For the text-containing cell, return its midpoint in (x, y) coordinate format. 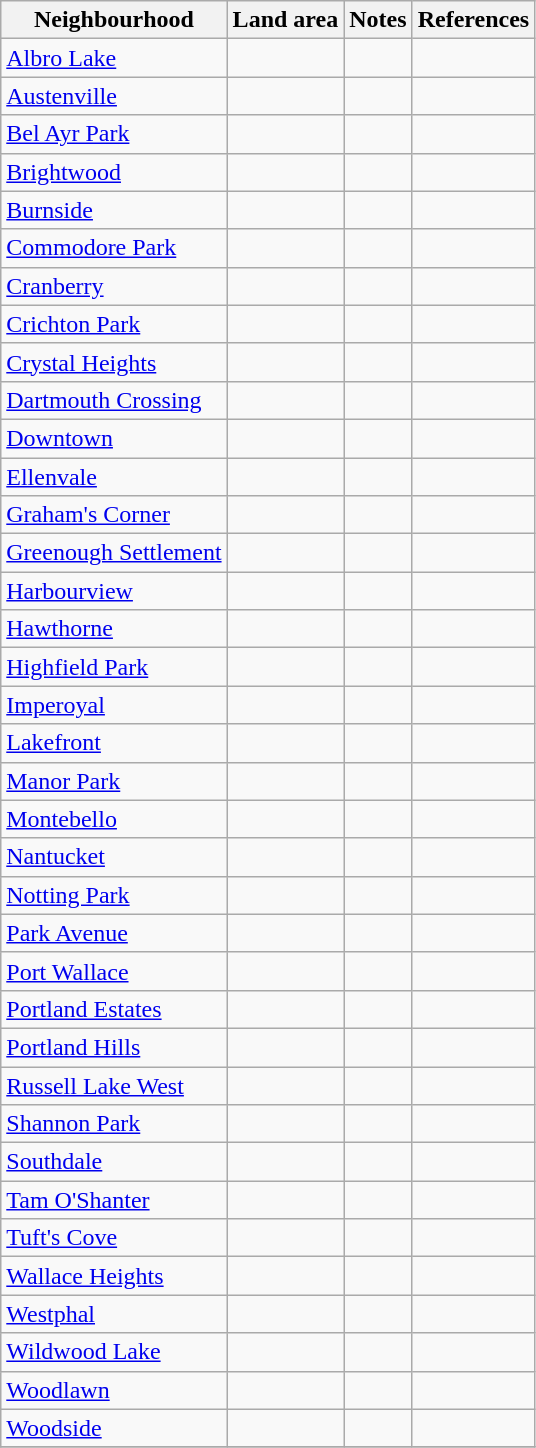
Nantucket (114, 857)
Imperoyal (114, 705)
Dartmouth Crossing (114, 400)
Ellenvale (114, 477)
Commodore Park (114, 248)
Austenville (114, 96)
Notting Park (114, 895)
Brightwood (114, 172)
Tuft's Cove (114, 1238)
Montebello (114, 819)
Crystal Heights (114, 362)
Portland Estates (114, 1009)
Russell Lake West (114, 1085)
Portland Hills (114, 1047)
Tam O'Shanter (114, 1200)
Shannon Park (114, 1124)
Notes (378, 20)
Bel Ayr Park (114, 134)
Port Wallace (114, 971)
Crichton Park (114, 324)
Woodlawn (114, 1390)
Neighbourhood (114, 20)
Downtown (114, 438)
Southdale (114, 1162)
Wildwood Lake (114, 1352)
Land area (286, 20)
Highfield Park (114, 667)
Hawthorne (114, 629)
Greenough Settlement (114, 553)
Burnside (114, 210)
References (474, 20)
Park Avenue (114, 933)
Cranberry (114, 286)
Westphal (114, 1314)
Graham's Corner (114, 515)
Lakefront (114, 743)
Wallace Heights (114, 1276)
Albro Lake (114, 58)
Woodside (114, 1428)
Manor Park (114, 781)
Harbourview (114, 591)
